Provide the (x, y) coordinate of the cell's center where the given text is located.  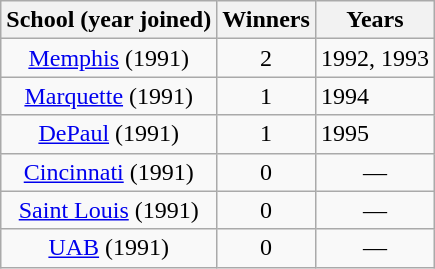
UAB (1991) (109, 248)
Marquette (1991) (109, 96)
Winners (266, 20)
Memphis (1991) (109, 58)
1995 (374, 134)
Years (374, 20)
1992, 1993 (374, 58)
School (year joined) (109, 20)
DePaul (1991) (109, 134)
Cincinnati (1991) (109, 172)
2 (266, 58)
Saint Louis (1991) (109, 210)
1994 (374, 96)
